From the cell containing the given text, extract its center point as [X, Y] coordinate. 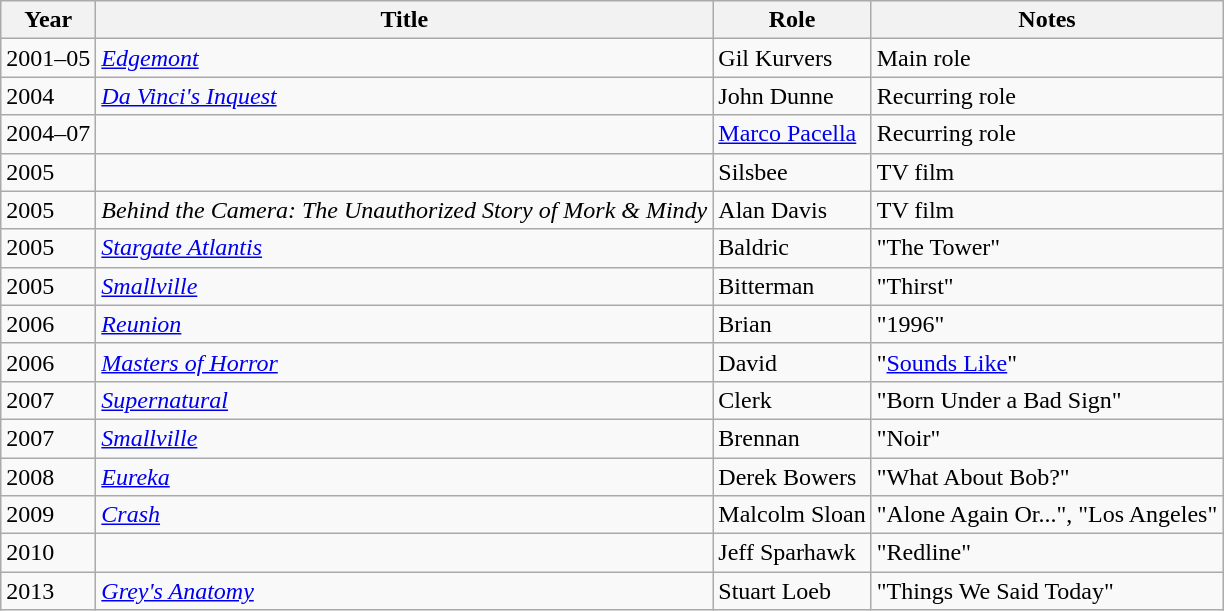
"Things We Said Today" [1047, 591]
Gil Kurvers [792, 58]
Baldric [792, 248]
"What About Bob?" [1047, 477]
2004 [48, 96]
"Born Under a Bad Sign" [1047, 400]
Stargate Atlantis [404, 248]
Main role [1047, 58]
John Dunne [792, 96]
Reunion [404, 324]
Derek Bowers [792, 477]
Clerk [792, 400]
Supernatural [404, 400]
Title [404, 20]
"Sounds Like" [1047, 362]
Masters of Horror [404, 362]
"1996" [1047, 324]
David [792, 362]
2004–07 [48, 134]
Brennan [792, 438]
"Alone Again Or...", "Los Angeles" [1047, 515]
Grey's Anatomy [404, 591]
Year [48, 20]
Eureka [404, 477]
Jeff Sparhawk [792, 553]
"The Tower" [1047, 248]
Malcolm Sloan [792, 515]
"Thirst" [1047, 286]
"Redline" [1047, 553]
2008 [48, 477]
Marco Pacella [792, 134]
Brian [792, 324]
2013 [48, 591]
Alan Davis [792, 210]
2009 [48, 515]
Notes [1047, 20]
Role [792, 20]
Crash [404, 515]
2001–05 [48, 58]
Da Vinci's Inquest [404, 96]
Silsbee [792, 172]
Stuart Loeb [792, 591]
2010 [48, 553]
Edgemont [404, 58]
"Noir" [1047, 438]
Behind the Camera: The Unauthorized Story of Mork & Mindy [404, 210]
Bitterman [792, 286]
